Find where the given text appears and provide that cell's center as [X, Y] coordinate. 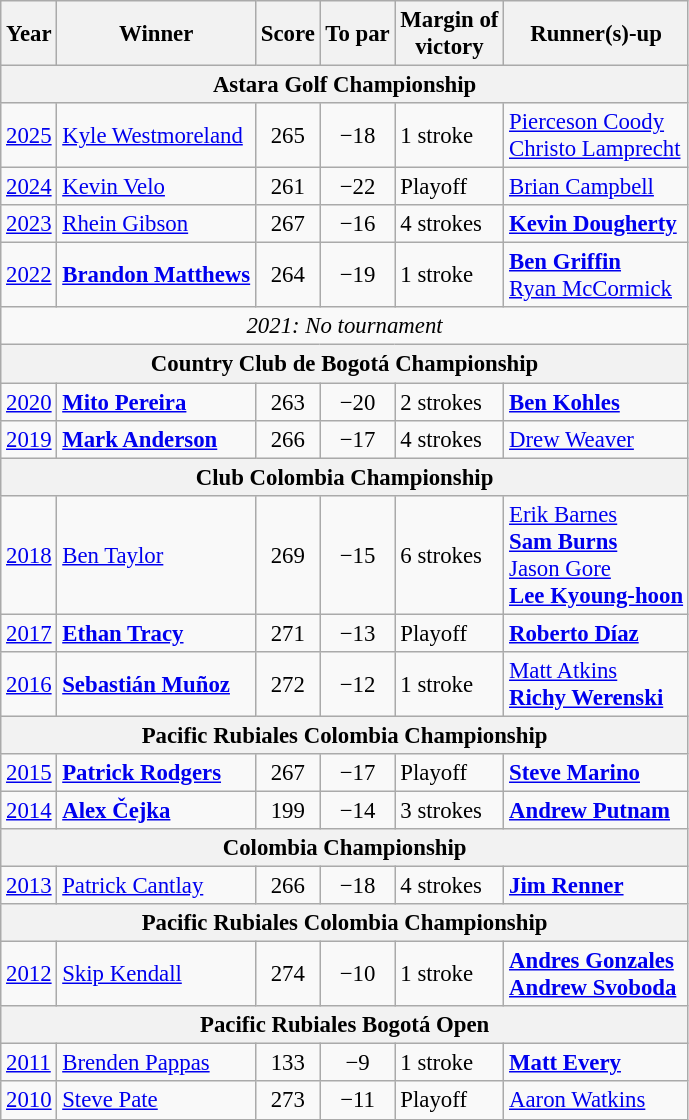
2017 [29, 633]
269 [288, 554]
−20 [358, 402]
Patrick Rodgers [156, 773]
Kevin Dougherty [596, 224]
Astara Golf Championship [345, 85]
Matt Atkins Richy Werenski [596, 684]
−19 [358, 276]
272 [288, 684]
Ben Taylor [156, 554]
Brandon Matthews [156, 276]
273 [288, 1101]
Score [288, 34]
2019 [29, 439]
2010 [29, 1101]
−13 [358, 633]
Matt Every [596, 1063]
274 [288, 974]
Steve Marino [596, 773]
Kevin Velo [156, 187]
Winner [156, 34]
−9 [358, 1063]
Mito Pereira [156, 402]
133 [288, 1063]
3 strokes [450, 810]
2013 [29, 886]
−22 [358, 187]
2016 [29, 684]
Pierceson Coody Christo Lamprecht [596, 136]
2022 [29, 276]
−14 [358, 810]
Andrew Putnam [596, 810]
Drew Weaver [596, 439]
Patrick Cantlay [156, 886]
Runner(s)-up [596, 34]
199 [288, 810]
−10 [358, 974]
264 [288, 276]
Country Club de Bogotá Championship [345, 364]
2025 [29, 136]
Erik Barnes Sam Burns Jason Gore Lee Kyoung-hoon [596, 554]
261 [288, 187]
Steve Pate [156, 1101]
−15 [358, 554]
To par [358, 34]
−16 [358, 224]
Rhein Gibson [156, 224]
Ethan Tracy [156, 633]
Pacific Rubiales Bogotá Open [345, 1025]
265 [288, 136]
Kyle Westmoreland [156, 136]
Ben Griffin Ryan McCormick [596, 276]
Brian Campbell [596, 187]
2015 [29, 773]
2018 [29, 554]
2023 [29, 224]
Alex Čejka [156, 810]
2020 [29, 402]
Club Colombia Championship [345, 477]
−12 [358, 684]
2024 [29, 187]
2021: No tournament [345, 327]
Year [29, 34]
Mark Anderson [156, 439]
2012 [29, 974]
Sebastián Muñoz [156, 684]
−11 [358, 1101]
6 strokes [450, 554]
Skip Kendall [156, 974]
Jim Renner [596, 886]
Colombia Championship [345, 848]
271 [288, 633]
Andres Gonzales Andrew Svoboda [596, 974]
263 [288, 402]
Margin ofvictory [450, 34]
2011 [29, 1063]
2 strokes [450, 402]
2014 [29, 810]
Brenden Pappas [156, 1063]
Ben Kohles [596, 402]
Aaron Watkins [596, 1101]
Roberto Díaz [596, 633]
